Provide the [X, Y] coordinate of the cell's center where the given text is located.  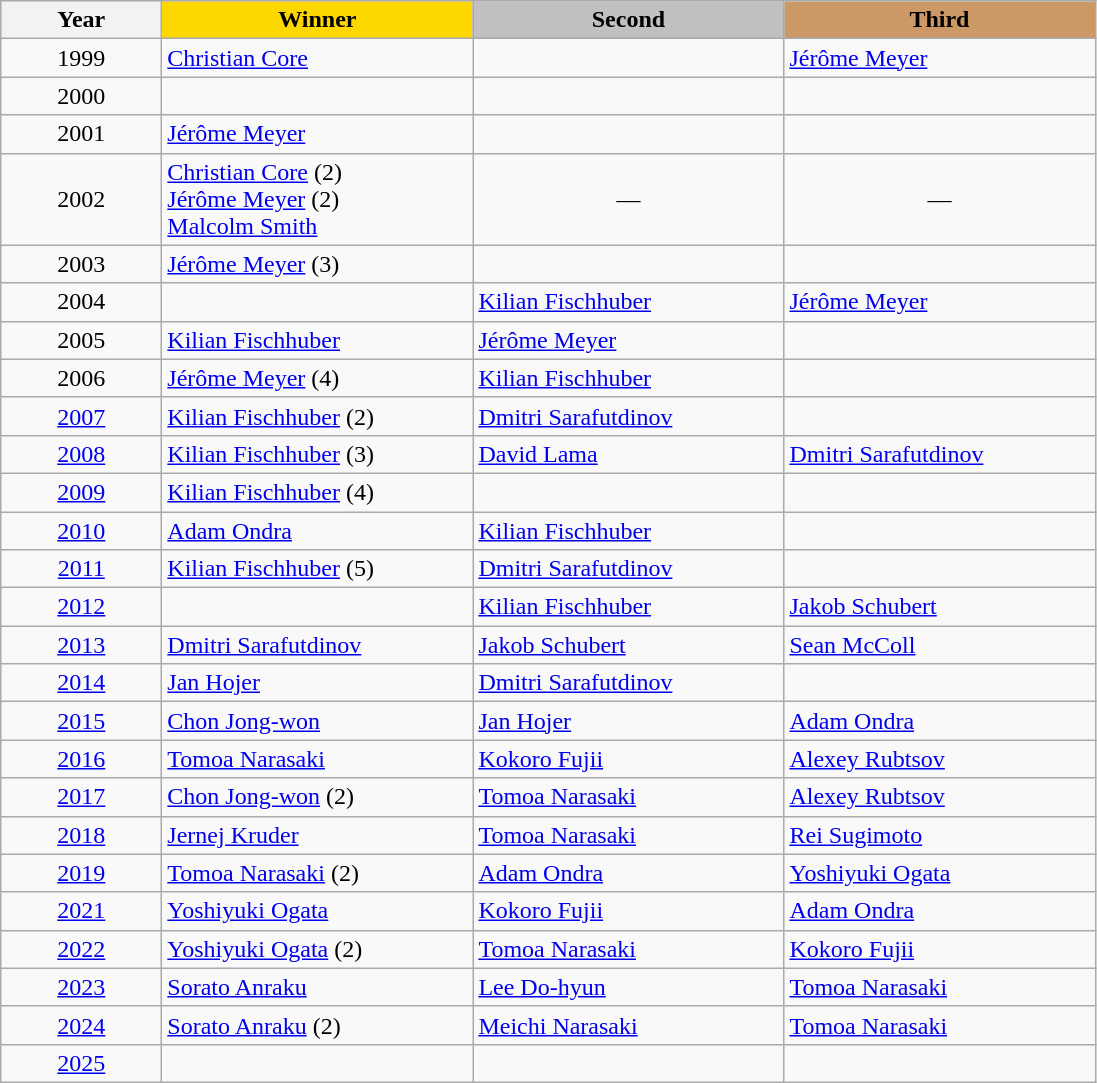
2024 [82, 1025]
Meichi Narasaki [628, 1025]
Sorato Anraku (2) [318, 1025]
Winner [318, 20]
Yoshiyuki Ogata (2) [318, 949]
2000 [82, 96]
Kilian Fischhuber (5) [318, 569]
2014 [82, 683]
Chon Jong-won [318, 721]
Rei Sugimoto [940, 835]
1999 [82, 58]
Year [82, 20]
2012 [82, 607]
Christian Core [318, 58]
Christian Core (2) Jérôme Meyer (2) Malcolm Smith [318, 199]
2013 [82, 645]
Jérôme Meyer (4) [318, 378]
Sean McColl [940, 645]
2002 [82, 199]
2015 [82, 721]
2009 [82, 492]
2025 [82, 1063]
2018 [82, 835]
Jérôme Meyer (3) [318, 264]
Kilian Fischhuber (2) [318, 416]
2006 [82, 378]
2003 [82, 264]
Lee Do-hyun [628, 987]
2005 [82, 340]
Tomoa Narasaki (2) [318, 873]
Chon Jong-won (2) [318, 797]
2019 [82, 873]
2004 [82, 302]
2021 [82, 911]
Kilian Fischhuber (4) [318, 492]
2011 [82, 569]
Sorato Anraku [318, 987]
2017 [82, 797]
2001 [82, 134]
David Lama [628, 454]
2010 [82, 531]
2016 [82, 759]
2008 [82, 454]
Jernej Kruder [318, 835]
Third [940, 20]
2007 [82, 416]
2022 [82, 949]
Second [628, 20]
2023 [82, 987]
Kilian Fischhuber (3) [318, 454]
